Extract the [x, y] coordinate from the center of the cell holding the provided text.  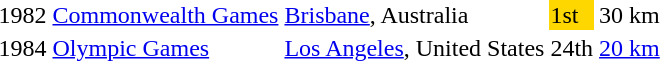
Brisbane, Australia [414, 15]
Commonwealth Games [166, 15]
1st [572, 15]
